Output the (X, Y) coordinate of the center of the cell containing the given text.  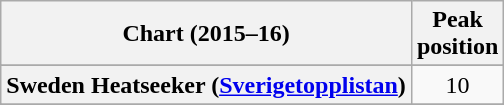
10 (457, 85)
Chart (2015–16) (206, 34)
Sweden Heatseeker (Sverigetopplistan) (206, 85)
Peak position (457, 34)
